Determine the [X, Y] coordinate at the center of the cell enclosing the given text.  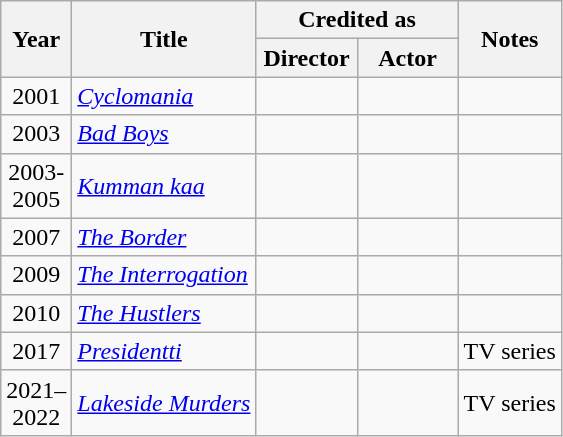
Notes [510, 39]
2001 [36, 96]
2010 [36, 313]
2003-2005 [36, 186]
Lakeside Murders [164, 402]
Actor [408, 58]
2021–2022 [36, 402]
Presidentti [164, 351]
Bad Boys [164, 134]
The Interrogation [164, 275]
Cyclomania [164, 96]
2009 [36, 275]
Credited as [357, 20]
Kumman kaa [164, 186]
Director [306, 58]
2017 [36, 351]
2007 [36, 237]
The Hustlers [164, 313]
2003 [36, 134]
The Border [164, 237]
Title [164, 39]
Year [36, 39]
